Output the (x, y) coordinate of the center of the cell containing the given text.  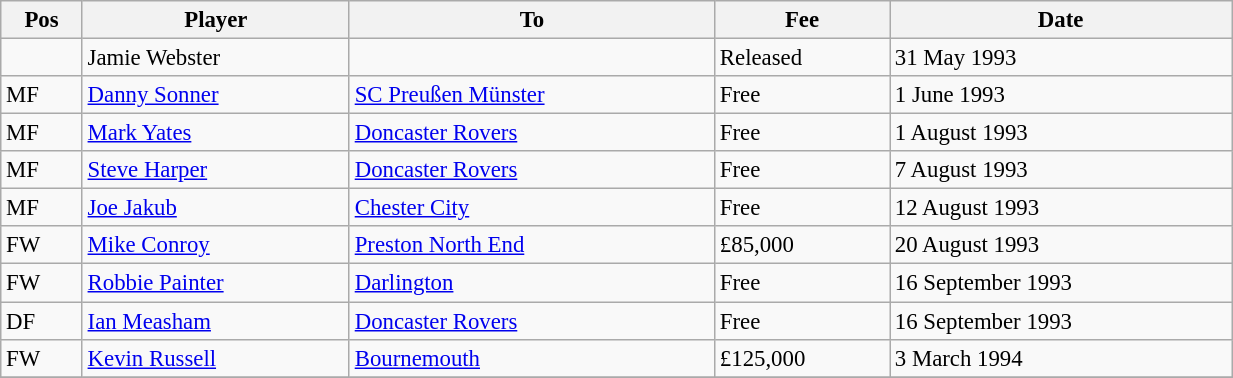
1 June 1993 (1061, 95)
Preston North End (532, 245)
12 August 1993 (1061, 208)
Mike Conroy (216, 245)
Ian Measham (216, 321)
Date (1061, 20)
Robbie Painter (216, 283)
Released (802, 58)
SC Preußen Münster (532, 95)
20 August 1993 (1061, 245)
Jamie Webster (216, 58)
1 August 1993 (1061, 133)
Kevin Russell (216, 358)
DF (42, 321)
Joe Jakub (216, 208)
Fee (802, 20)
31 May 1993 (1061, 58)
Danny Sonner (216, 95)
Steve Harper (216, 170)
Mark Yates (216, 133)
Chester City (532, 208)
Darlington (532, 283)
7 August 1993 (1061, 170)
Player (216, 20)
Pos (42, 20)
Bournemouth (532, 358)
To (532, 20)
£85,000 (802, 245)
3 March 1994 (1061, 358)
£125,000 (802, 358)
